Return [X, Y] of the center of cell containing provided text 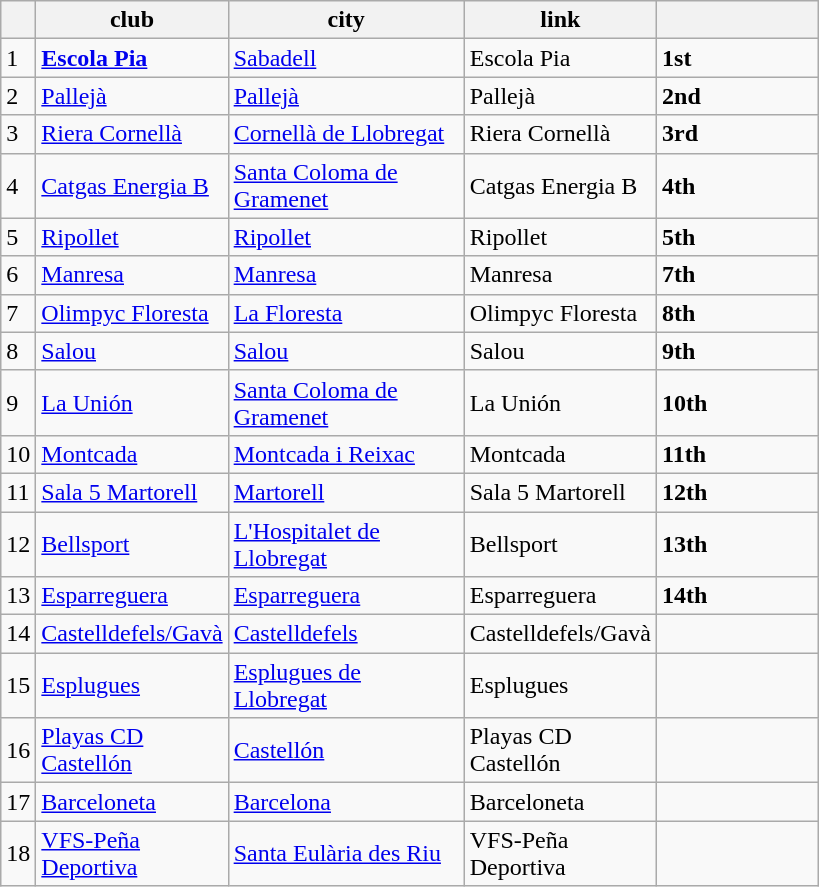
2 [18, 96]
10th [738, 402]
13 [18, 596]
Martorell [346, 492]
Montcada i Reixac [346, 454]
city [346, 20]
link [560, 20]
club [132, 20]
Castellón [346, 750]
Cornellà de Llobregat [346, 134]
9th [738, 351]
8th [738, 313]
12 [18, 544]
La Floresta [346, 313]
4 [18, 186]
11 [18, 492]
5th [738, 237]
5 [18, 237]
2nd [738, 96]
14th [738, 596]
12th [738, 492]
Esplugues de Llobregat [346, 686]
8 [18, 351]
3 [18, 134]
16 [18, 750]
14 [18, 634]
9 [18, 402]
Barcelona [346, 802]
3rd [738, 134]
6 [18, 275]
1st [738, 58]
10 [18, 454]
18 [18, 854]
7 [18, 313]
Castelldefels [346, 634]
1 [18, 58]
11th [738, 454]
4th [738, 186]
15 [18, 686]
13th [738, 544]
Santa Eulària des Riu [346, 854]
7th [738, 275]
L'Hospitalet de Llobregat [346, 544]
Sabadell [346, 58]
17 [18, 802]
